Determine the (X, Y) coordinate at the center of the cell enclosing the given text.  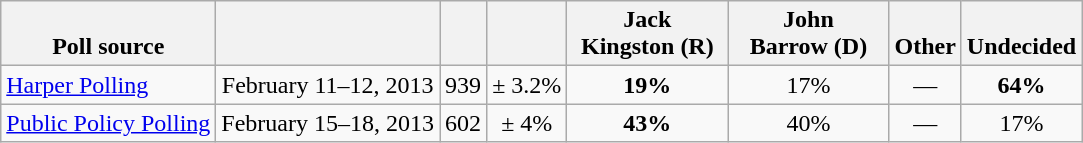
Public Policy Polling (108, 123)
43% (648, 123)
February 11–12, 2013 (328, 85)
Poll source (108, 34)
Harper Polling (108, 85)
939 (464, 85)
± 3.2% (527, 85)
602 (464, 123)
JohnBarrow (D) (808, 34)
± 4% (527, 123)
Undecided (1021, 34)
JackKingston (R) (648, 34)
February 15–18, 2013 (328, 123)
40% (808, 123)
19% (648, 85)
64% (1021, 85)
Other (925, 34)
